Return [X, Y] of the center of cell containing provided text 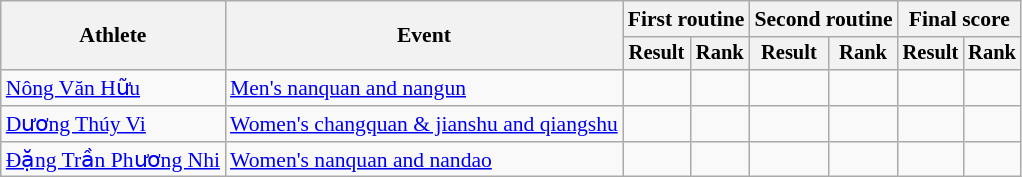
Athlete [113, 36]
Event [424, 36]
Nông Văn Hữu [113, 88]
Women's changquan & jianshu and qiangshu [424, 124]
Second routine [823, 19]
First routine [686, 19]
Final score [960, 19]
Men's nanquan and nangun [424, 88]
Dương Thúy Vi [113, 124]
